Locate the cell with the specified text and output its (x, y) center coordinate. 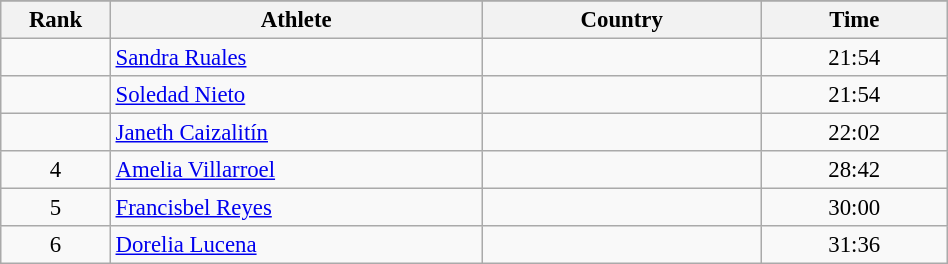
Amelia Villarroel (296, 170)
Rank (56, 20)
22:02 (854, 133)
Janeth Caizalitín (296, 133)
28:42 (854, 170)
Dorelia Lucena (296, 245)
Time (854, 20)
6 (56, 245)
Sandra Ruales (296, 58)
Athlete (296, 20)
5 (56, 208)
Soledad Nieto (296, 95)
4 (56, 170)
Francisbel Reyes (296, 208)
30:00 (854, 208)
31:36 (854, 245)
Country (622, 20)
